Determine the (x, y) coordinate at the center of the cell enclosing the given text.  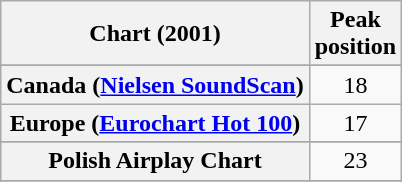
Europe (Eurochart Hot 100) (155, 123)
Chart (2001) (155, 34)
Canada (Nielsen SoundScan) (155, 85)
18 (355, 85)
17 (355, 123)
Peak position (355, 34)
23 (355, 161)
Polish Airplay Chart (155, 161)
